Pinpoint the cell where the given text exists, returning its (x, y) midpoint coordinate. 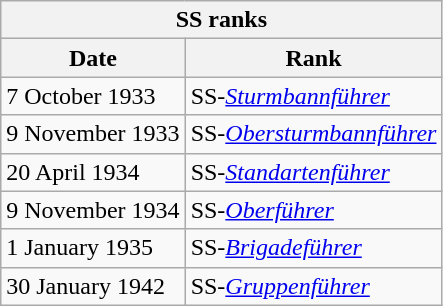
SS-Obersturmbannführer (314, 134)
9 November 1934 (93, 210)
SS-Gruppenführer (314, 286)
30 January 1942 (93, 286)
SS-Standartenführer (314, 172)
SS-Oberführer (314, 210)
SS-Sturmbannführer (314, 96)
SS-Brigadeführer (314, 248)
Rank (314, 58)
7 October 1933 (93, 96)
9 November 1933 (93, 134)
1 January 1935 (93, 248)
Date (93, 58)
20 April 1934 (93, 172)
SS ranks (222, 20)
